Return the (x, y) coordinate for the center point of the cell that contains the specified text.  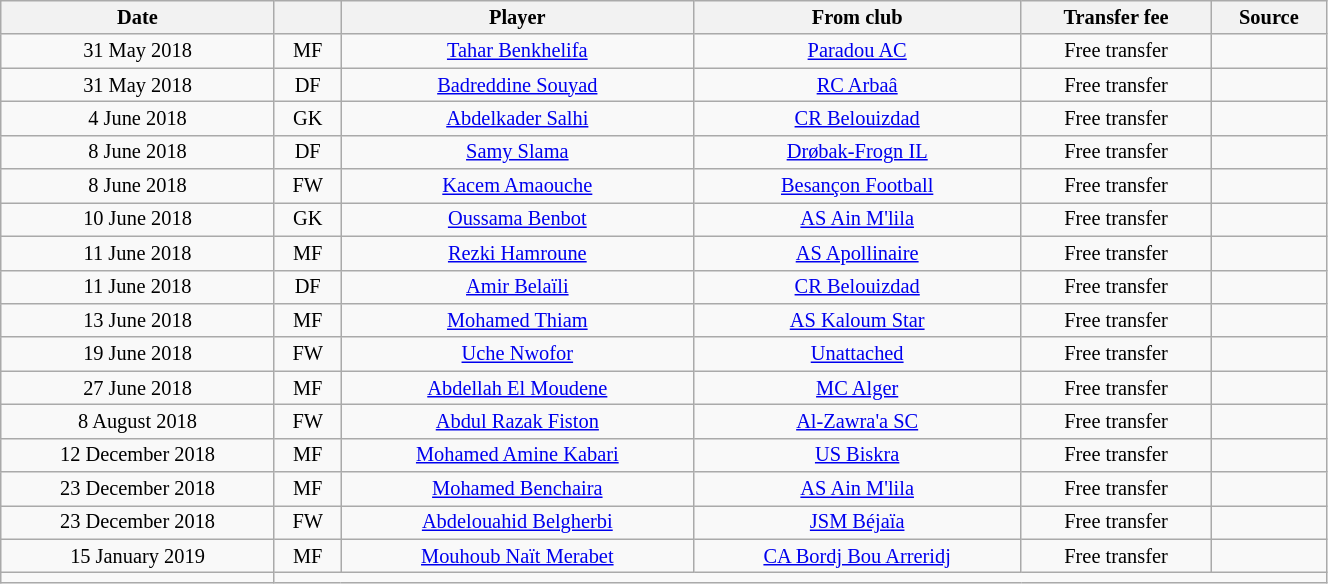
AS Apollinaire (858, 253)
8 August 2018 (138, 421)
10 June 2018 (138, 219)
15 January 2019 (138, 556)
Drøbak-Frogn IL (858, 152)
12 December 2018 (138, 455)
Source (1268, 17)
Mohamed Thiam (517, 320)
19 June 2018 (138, 354)
Samy Slama (517, 152)
Rezki Hamroune (517, 253)
Oussama Benbot (517, 219)
Paradou AC (858, 51)
JSM Béjaïa (858, 522)
Uche Nwofor (517, 354)
Abdul Razak Fiston (517, 421)
Abdelouahid Belgherbi (517, 522)
Mohamed Benchaira (517, 489)
Transfer fee (1116, 17)
Abdellah El Moudene (517, 388)
AS Kaloum Star (858, 320)
Al-Zawra'a SC (858, 421)
Badreddine Souyad (517, 85)
Unattached (858, 354)
Date (138, 17)
Kacem Amaouche (517, 186)
Player (517, 17)
27 June 2018 (138, 388)
From club (858, 17)
Mouhoub Naït Merabet (517, 556)
RC Arbaâ (858, 85)
4 June 2018 (138, 118)
Besançon Football (858, 186)
MC Alger (858, 388)
Abdelkader Salhi (517, 118)
Tahar Benkhelifa (517, 51)
Mohamed Amine Kabari (517, 455)
13 June 2018 (138, 320)
CA Bordj Bou Arreridj (858, 556)
US Biskra (858, 455)
Amir Belaïli (517, 287)
